Determine the [x, y] coordinate at the center of the cell enclosing the given text.  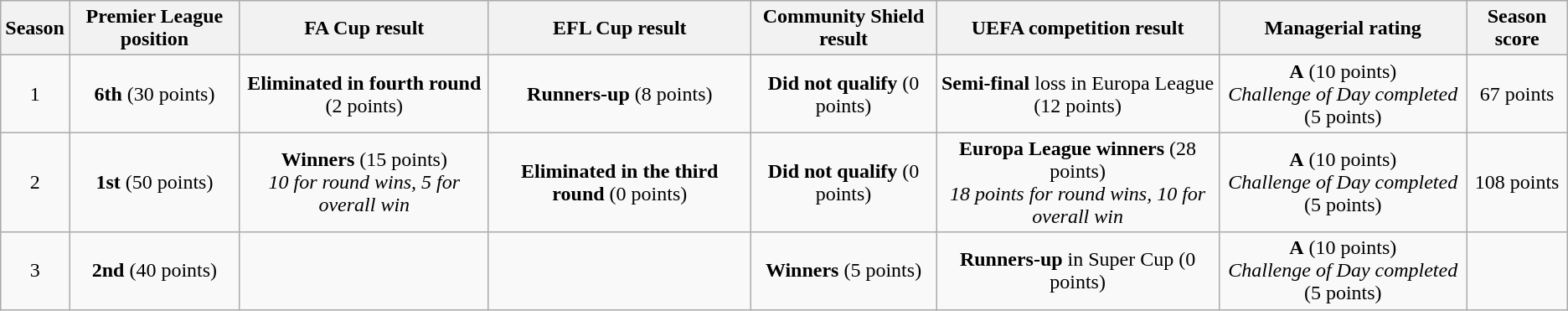
EFL Cup result [620, 29]
Europa League winners (28 points)18 points for round wins, 10 for overall win [1078, 183]
Winners (15 points)10 for round wins, 5 for overall win [364, 183]
UEFA competition result [1078, 29]
3 [35, 271]
2nd (40 points) [154, 271]
Premier League position [154, 29]
6th (30 points) [154, 94]
1 [35, 94]
Runners-up (8 points) [620, 94]
Managerial rating [1343, 29]
Eliminated in fourth round (2 points) [364, 94]
Semi-final loss in Europa League (12 points) [1078, 94]
2 [35, 183]
Winners (5 points) [843, 271]
Community Shield result [843, 29]
108 points [1517, 183]
67 points [1517, 94]
Runners-up in Super Cup (0 points) [1078, 271]
Season score [1517, 29]
FA Cup result [364, 29]
Season [35, 29]
Eliminated in the third round (0 points) [620, 183]
1st (50 points) [154, 183]
